Return the (X, Y) coordinate for the center point of the cell that contains the specified text.  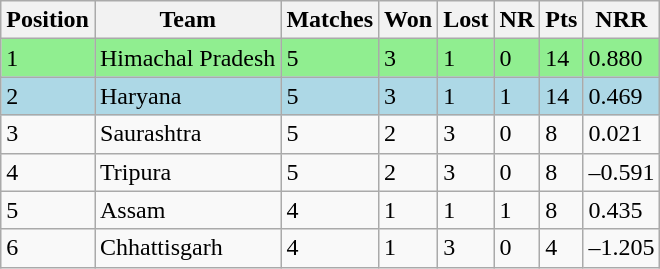
–1.205 (622, 248)
0.880 (622, 58)
Assam (187, 210)
Haryana (187, 96)
0.469 (622, 96)
Lost (466, 20)
NRR (622, 20)
Tripura (187, 172)
Chhattisgarh (187, 248)
0.435 (622, 210)
Position (48, 20)
–0.591 (622, 172)
6 (48, 248)
NR (517, 20)
Won (408, 20)
Himachal Pradesh (187, 58)
Team (187, 20)
Saurashtra (187, 134)
Pts (562, 20)
0.021 (622, 134)
Matches (330, 20)
